Detect which cell encompasses the target text, then output its (x, y) center coordinate. 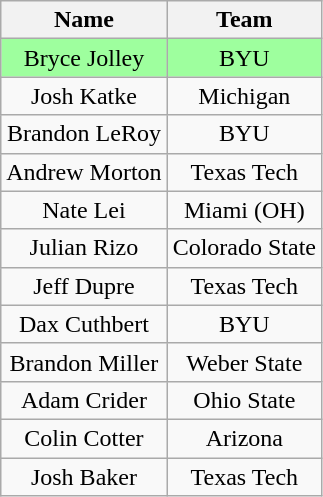
Michigan (244, 96)
Ohio State (244, 400)
Team (244, 20)
Josh Baker (84, 477)
Weber State (244, 362)
Name (84, 20)
Colin Cotter (84, 438)
Brandon Miller (84, 362)
Dax Cuthbert (84, 324)
Julian Rizo (84, 248)
Brandon LeRoy (84, 134)
Andrew Morton (84, 172)
Bryce Jolley (84, 58)
Nate Lei (84, 210)
Josh Katke (84, 96)
Colorado State (244, 248)
Arizona (244, 438)
Jeff Dupre (84, 286)
Miami (OH) (244, 210)
Adam Crider (84, 400)
